From the cell containing the given text, extract its center point as [x, y] coordinate. 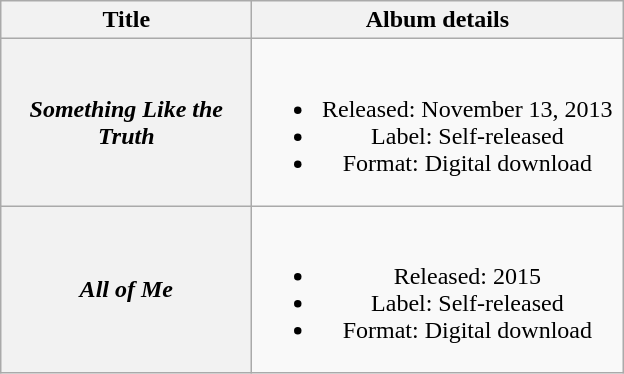
Album details [438, 20]
Something Like the Truth [126, 122]
Released: 2015Label: Self-releasedFormat: Digital download [438, 290]
All of Me [126, 290]
Released: November 13, 2013Label: Self-releasedFormat: Digital download [438, 122]
Title [126, 20]
